Output the [x, y] coordinate of the center of the cell containing the given text.  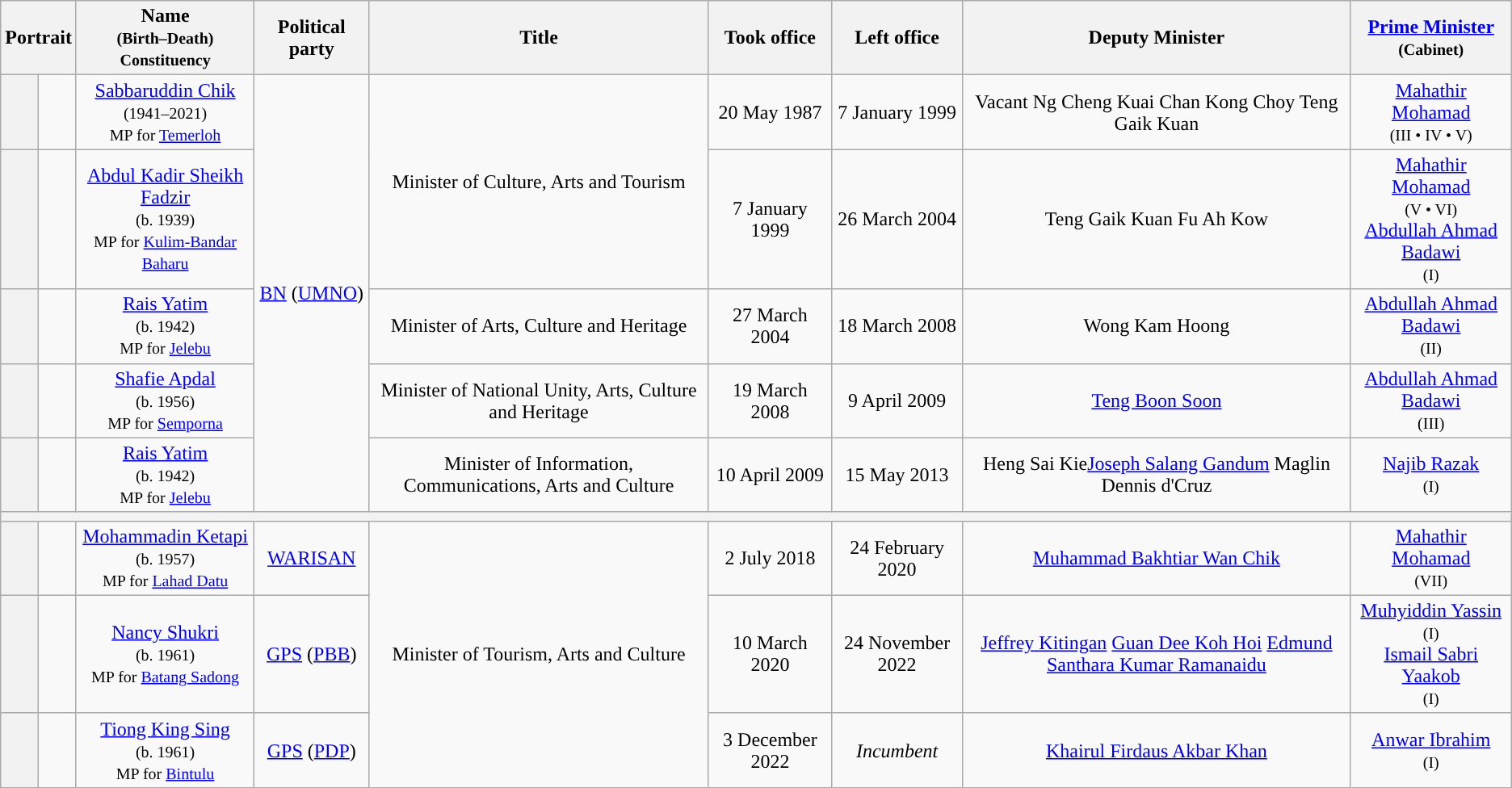
Vacant Ng Cheng Kuai Chan Kong Choy Teng Gaik Kuan [1157, 112]
Teng Boon Soon [1157, 400]
Mahathir Mohamad(V • VI)Abdullah Ahmad Badawi(I) [1431, 220]
GPS (PDP) [312, 750]
Minister of Culture, Arts and Tourism [539, 182]
10 March 2020 [770, 654]
Jeffrey Kitingan Guan Dee Koh Hoi Edmund Santhara Kumar Ramanaidu [1157, 654]
Khairul Firdaus Akbar Khan [1157, 750]
Muhammad Bakhtiar Wan Chik [1157, 558]
GPS (PBB) [312, 654]
Deputy Minister [1157, 38]
Minister of National Unity, Arts, Culture and Heritage [539, 400]
Political party [312, 38]
Incumbent [897, 750]
Took office [770, 38]
24 November 2022 [897, 654]
Wong Kam Hoong [1157, 326]
Left office [897, 38]
Nancy Shukri(b. 1961)MP for Batang Sadong [165, 654]
15 May 2013 [897, 475]
3 December 2022 [770, 750]
18 March 2008 [897, 326]
Minister of Information, Communications, Arts and Culture [539, 475]
19 March 2008 [770, 400]
Muhyiddin Yassin(I)Ismail Sabri Yaakob(I) [1431, 654]
2 July 2018 [770, 558]
Teng Gaik Kuan Fu Ah Kow [1157, 220]
10 April 2009 [770, 475]
Mohammadin Ketapi(b. 1957)MP for Lahad Datu [165, 558]
Title [539, 38]
Heng Sai KieJoseph Salang Gandum Maglin Dennis d'Cruz [1157, 475]
Prime Minister(Cabinet) [1431, 38]
Mahathir Mohamad(VII) [1431, 558]
Abdullah Ahmad Badawi(II) [1431, 326]
Anwar Ibrahim(I) [1431, 750]
Shafie Apdal(b. 1956)MP for Semporna [165, 400]
Minister of Tourism, Arts and Culture [539, 654]
Name(Birth–Death)Constituency [165, 38]
Najib Razak(I) [1431, 475]
WARISAN [312, 558]
20 May 1987 [770, 112]
Sabbaruddin Chik(1941–2021)MP for Temerloh [165, 112]
Minister of Arts, Culture and Heritage [539, 326]
27 March 2004 [770, 326]
Abdullah Ahmad Badawi(III) [1431, 400]
Abdul Kadir Sheikh Fadzir(b. 1939)MP for Kulim-Bandar Baharu [165, 220]
Tiong King Sing(b. 1961)MP for Bintulu [165, 750]
26 March 2004 [897, 220]
BN (UMNO) [312, 294]
Mahathir Mohamad(III • IV • V) [1431, 112]
24 February 2020 [897, 558]
Portrait [39, 38]
9 April 2009 [897, 400]
